Scan for the cell matching the given text and deliver its (X, Y) coordinate at center. 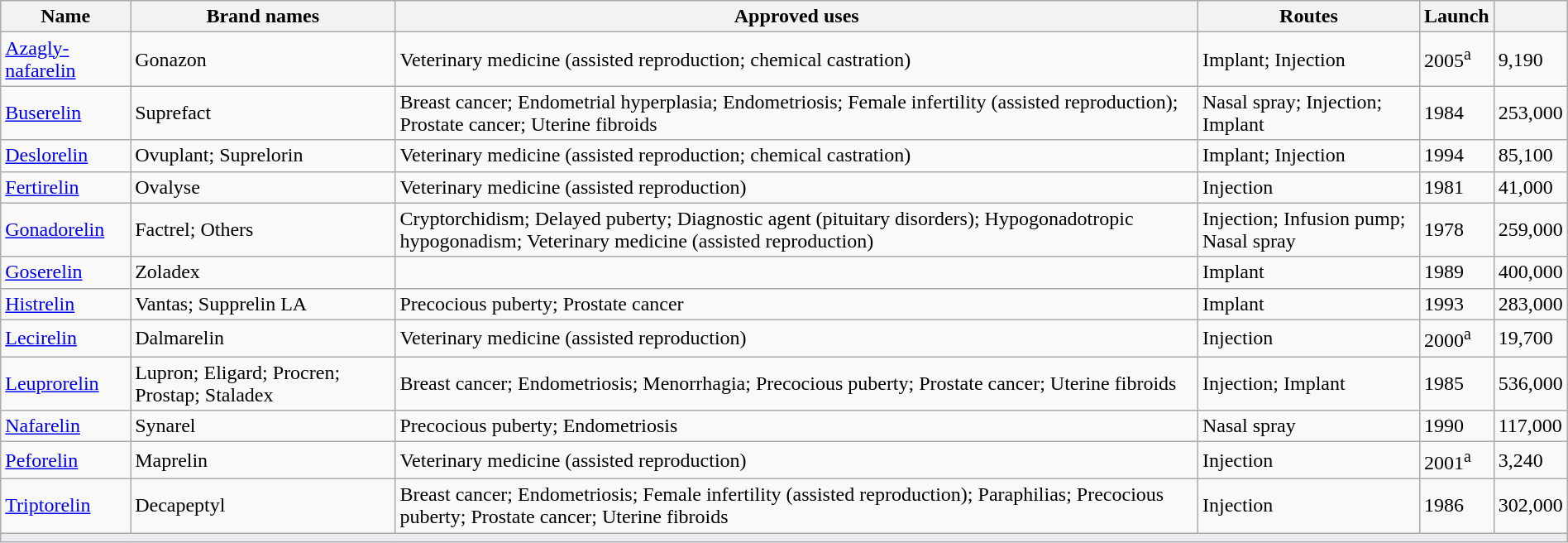
283,000 (1530, 304)
Decapeptyl (263, 505)
Launch (1456, 17)
Nasal spray; Injection; Implant (1308, 113)
Synarel (263, 426)
Precocious puberty; Endometriosis (797, 426)
Dalmarelin (263, 338)
117,000 (1530, 426)
253,000 (1530, 113)
1986 (1456, 505)
1994 (1456, 156)
1990 (1456, 426)
Vantas; Supprelin LA (263, 304)
2005a (1456, 60)
1981 (1456, 187)
Azagly-nafarelin (66, 60)
Peforelin (66, 460)
1978 (1456, 230)
Buserelin (66, 113)
Zoladex (263, 272)
41,000 (1530, 187)
Approved uses (797, 17)
Injection; Infusion pump; Nasal spray (1308, 230)
302,000 (1530, 505)
Ovalyse (263, 187)
Brand names (263, 17)
Deslorelin (66, 156)
1993 (1456, 304)
Goserelin (66, 272)
Factrel; Others (263, 230)
Gonazon (263, 60)
Breast cancer; Endometriosis; Female infertility (assisted reproduction); Paraphilias; Precocious puberty; Prostate cancer; Uterine fibroids (797, 505)
9,190 (1530, 60)
Fertirelin (66, 187)
Injection; Implant (1308, 384)
Leuprorelin (66, 384)
Breast cancer; Endometrial hyperplasia; Endometriosis; Female infertility (assisted reproduction); Prostate cancer; Uterine fibroids (797, 113)
Gonadorelin (66, 230)
Triptorelin (66, 505)
Histrelin (66, 304)
400,000 (1530, 272)
1985 (1456, 384)
2000a (1456, 338)
Name (66, 17)
Routes (1308, 17)
85,100 (1530, 156)
Precocious puberty; Prostate cancer (797, 304)
Lupron; Eligard; Procren; Prostap; Staladex (263, 384)
Cryptorchidism; Delayed puberty; Diagnostic agent (pituitary disorders); Hypogonadotropic hypogonadism; Veterinary medicine (assisted reproduction) (797, 230)
Nafarelin (66, 426)
536,000 (1530, 384)
Lecirelin (66, 338)
3,240 (1530, 460)
1984 (1456, 113)
2001a (1456, 460)
Ovuplant; Suprelorin (263, 156)
Maprelin (263, 460)
19,700 (1530, 338)
Suprefact (263, 113)
259,000 (1530, 230)
1989 (1456, 272)
Nasal spray (1308, 426)
Breast cancer; Endometriosis; Menorrhagia; Precocious puberty; Prostate cancer; Uterine fibroids (797, 384)
